Extract the (x, y) coordinate from the center of the cell holding the provided text.  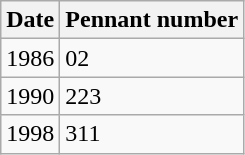
Date (30, 20)
1998 (30, 134)
1990 (30, 96)
1986 (30, 58)
311 (152, 134)
Pennant number (152, 20)
223 (152, 96)
02 (152, 58)
